Return the [X, Y] coordinate for the center point of the cell that contains the specified text.  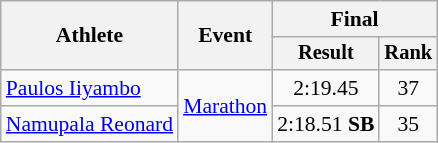
Result [326, 54]
2:19.45 [326, 88]
35 [408, 124]
Final [354, 19]
2:18.51 SB [326, 124]
Event [225, 36]
Paulos Iiyambo [90, 88]
Marathon [225, 106]
Rank [408, 54]
Athlete [90, 36]
Namupala Reonard [90, 124]
37 [408, 88]
